Return the (x, y) coordinate for the center point of the cell that contains the specified text.  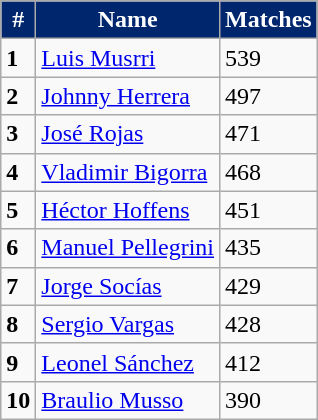
Matches (269, 20)
7 (18, 286)
3 (18, 134)
412 (269, 362)
6 (18, 248)
390 (269, 400)
428 (269, 324)
10 (18, 400)
4 (18, 172)
468 (269, 172)
539 (269, 58)
5 (18, 210)
Sergio Vargas (128, 324)
9 (18, 362)
2 (18, 96)
435 (269, 248)
Johnny Herrera (128, 96)
Vladimir Bigorra (128, 172)
Manuel Pellegrini (128, 248)
Leonel Sánchez (128, 362)
451 (269, 210)
Jorge Socías (128, 286)
8 (18, 324)
Héctor Hoffens (128, 210)
471 (269, 134)
429 (269, 286)
Name (128, 20)
José Rojas (128, 134)
Luis Musrri (128, 58)
1 (18, 58)
497 (269, 96)
Braulio Musso (128, 400)
# (18, 20)
